Extract the (X, Y) coordinate from the center of the cell holding the provided text.  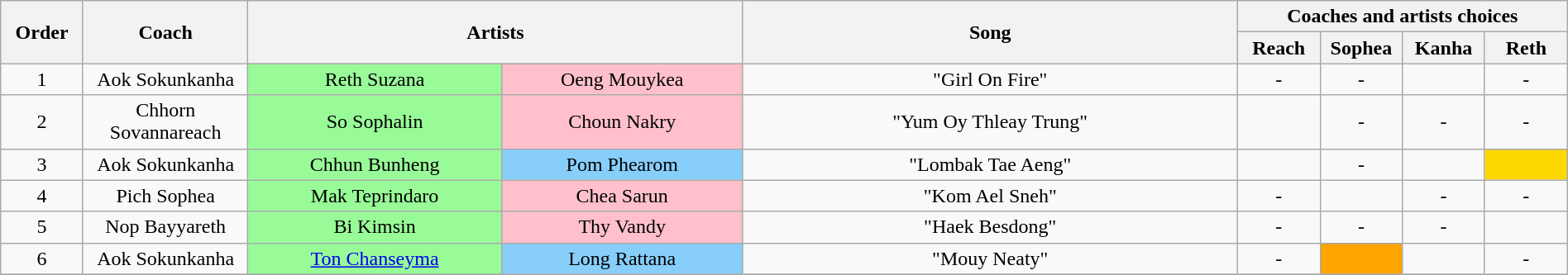
2 (42, 122)
Oeng Mouykea (622, 79)
"Kom Ael Sneh" (990, 196)
Reth (1526, 48)
Artists (495, 32)
"Yum Oy Thleay Trung" (990, 122)
Chea Sarun (622, 196)
Sophea (1361, 48)
Thy Vandy (622, 227)
Reth Suzana (375, 79)
Bi Kimsin (375, 227)
"Girl On Fire" (990, 79)
Coaches and artists choices (1403, 17)
So Sophalin (375, 122)
Coach (165, 32)
6 (42, 258)
4 (42, 196)
Kanha (1444, 48)
"Haek Besdong" (990, 227)
Order (42, 32)
1 (42, 79)
Chhorn Sovannareach (165, 122)
Long Rattana (622, 258)
Mak Teprindaro (375, 196)
Choun Nakry (622, 122)
Nop Bayyareth (165, 227)
"Lombak Tae Aeng" (990, 164)
Chhun Bunheng (375, 164)
5 (42, 227)
"Mouy Neaty" (990, 258)
Pich Sophea (165, 196)
Ton Chanseyma (375, 258)
Song (990, 32)
Pom Phearom (622, 164)
3 (42, 164)
Reach (1279, 48)
